Capture the cell that displays the provided text and extract its [X, Y] central coordinate. 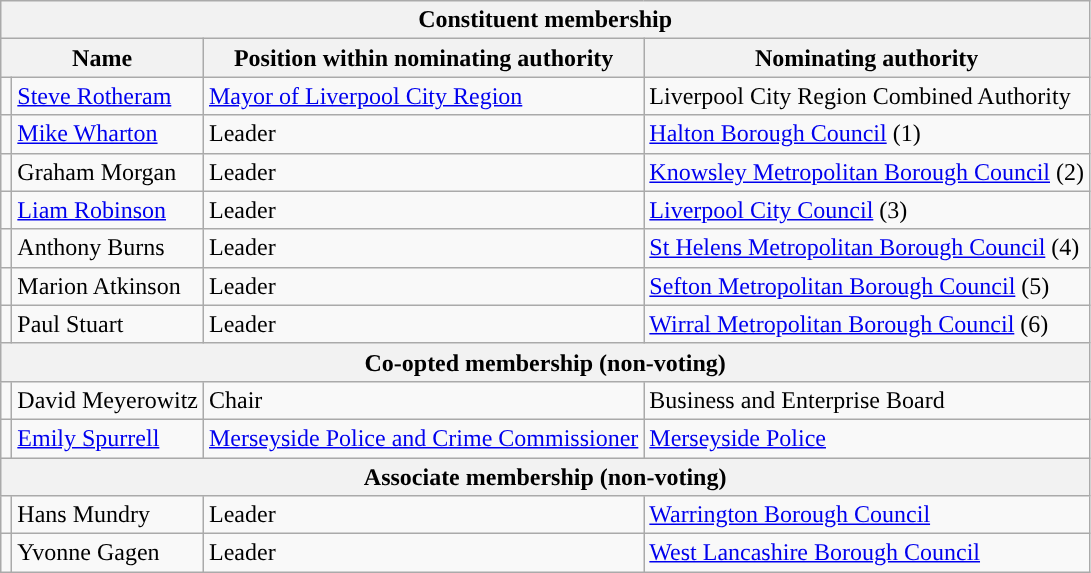
Yvonne Gagen [108, 553]
Mayor of Liverpool City Region [423, 96]
Constituent membership [546, 20]
Position within nominating authority [423, 58]
Knowsley Metropolitan Borough Council (2) [867, 172]
Halton Borough Council (1) [867, 134]
Associate membership (non-voting) [546, 477]
Warrington Borough Council [867, 515]
West Lancashire Borough Council [867, 553]
Marion Atkinson [108, 286]
Chair [423, 400]
Emily Spurrell [108, 438]
Nominating authority [867, 58]
Sefton Metropolitan Borough Council (5) [867, 286]
Mike Wharton [108, 134]
Wirral Metropolitan Borough Council (6) [867, 324]
Steve Rotheram [108, 96]
Paul Stuart [108, 324]
Graham Morgan [108, 172]
Liam Robinson [108, 210]
Liverpool City Council (3) [867, 210]
Liverpool City Region Combined Authority [867, 96]
Anthony Burns [108, 248]
Hans Mundry [108, 515]
Name [102, 58]
Business and Enterprise Board [867, 400]
Merseyside Police and Crime Commissioner [423, 438]
Merseyside Police [867, 438]
St Helens Metropolitan Borough Council (4) [867, 248]
Co-opted membership (non-voting) [546, 362]
David Meyerowitz [108, 400]
